Detect which cell encompasses the target text, then output its [x, y] center coordinate. 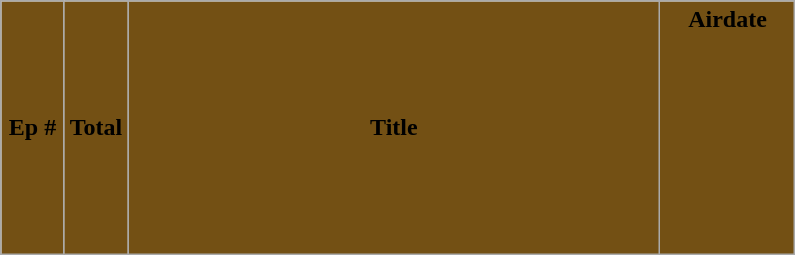
Total [96, 128]
Ep # [33, 128]
Title [394, 128]
Airdate [728, 128]
